Locate the cell with the specified text and output its (X, Y) center coordinate. 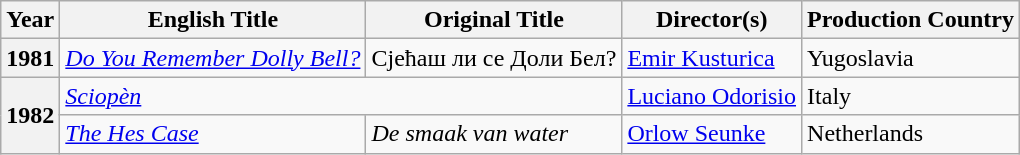
Production Country (911, 20)
Emir Kusturica (712, 58)
Year (30, 20)
Сјећаш ли се Доли Бел? (494, 58)
Do You Remember Dolly Bell? (213, 58)
The Hes Case (213, 134)
De smaak van water (494, 134)
Netherlands (911, 134)
English Title (213, 20)
Italy (911, 96)
Luciano Odorisio (712, 96)
1981 (30, 58)
1982 (30, 115)
Director(s) (712, 20)
Sciopèn (341, 96)
Original Title (494, 20)
Orlow Seunke (712, 134)
Yugoslavia (911, 58)
